Return the (x, y) coordinate for the center point of the cell that contains the specified text.  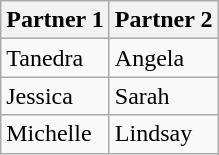
Angela (164, 58)
Michelle (56, 134)
Partner 1 (56, 20)
Lindsay (164, 134)
Tanedra (56, 58)
Jessica (56, 96)
Partner 2 (164, 20)
Sarah (164, 96)
